Find where the given text appears and provide that cell's center as (X, Y) coordinate. 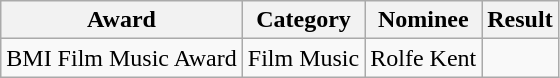
Rolfe Kent (424, 58)
BMI Film Music Award (122, 58)
Award (122, 20)
Result (520, 20)
Nominee (424, 20)
Category (303, 20)
Film Music (303, 58)
